Search for the cell housing the specified text and yield its [X, Y] center coordinate. 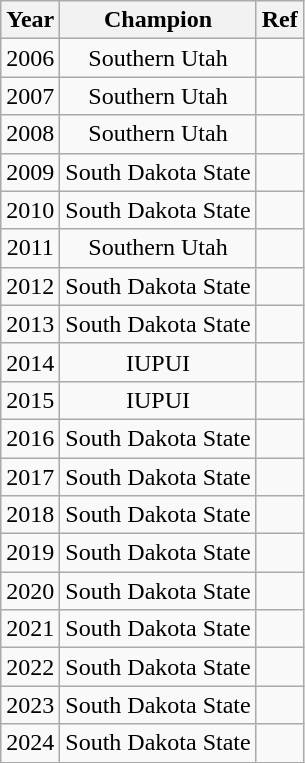
2020 [30, 591]
2011 [30, 248]
2024 [30, 743]
2008 [30, 134]
2023 [30, 705]
2006 [30, 58]
Ref [280, 20]
2013 [30, 324]
2022 [30, 667]
2012 [30, 286]
2007 [30, 96]
2010 [30, 210]
2014 [30, 362]
2015 [30, 400]
Year [30, 20]
2009 [30, 172]
2016 [30, 438]
2019 [30, 553]
2018 [30, 515]
2021 [30, 629]
2017 [30, 477]
Champion [158, 20]
